Determine the (X, Y) coordinate at the center of the cell enclosing the given text.  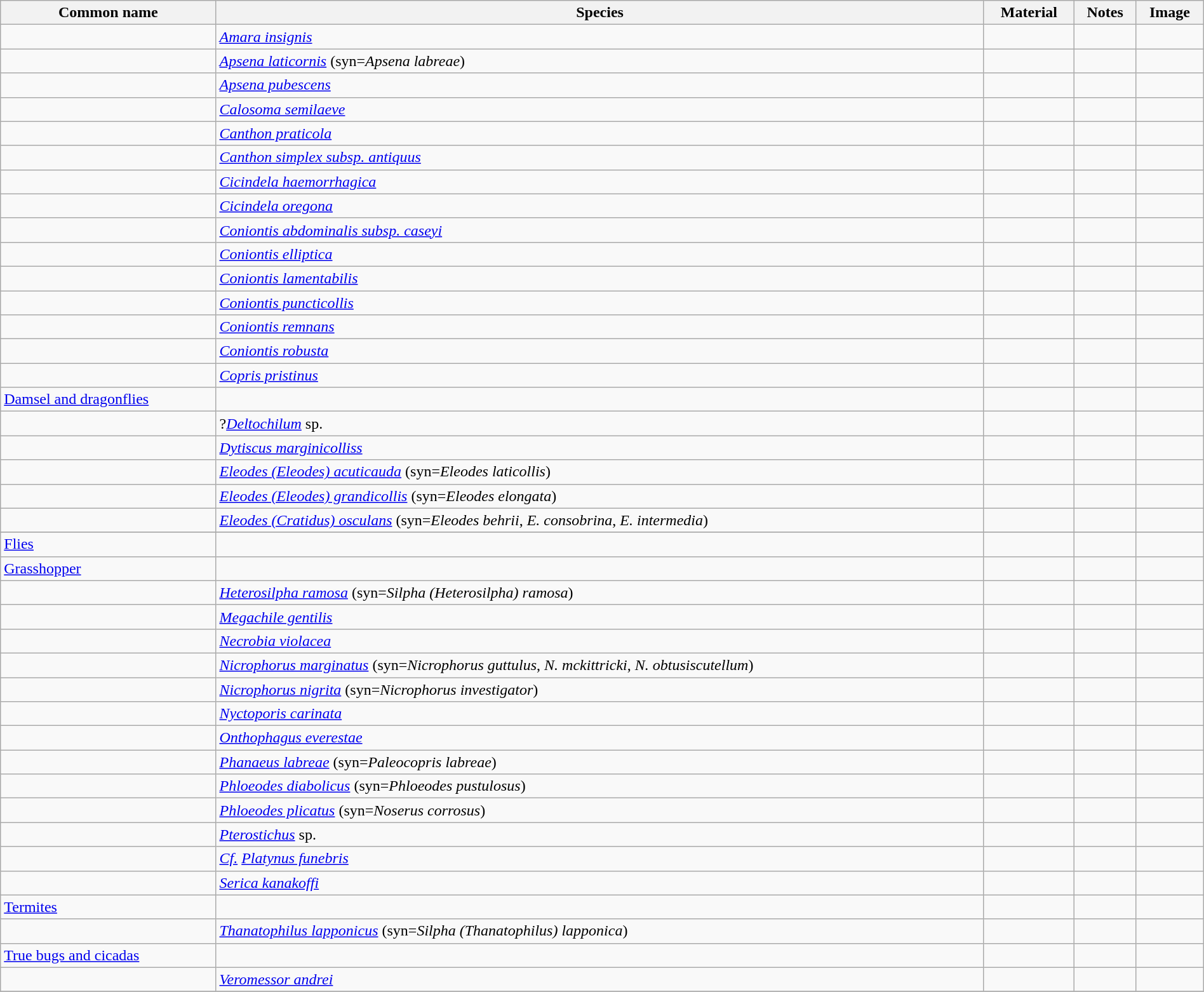
Damsel and dragonflies (108, 399)
Coniontis robusta (599, 351)
Copris pristinus (599, 375)
Necrobia violacea (599, 641)
Eleodes (Eleodes) grandicollis (syn=Eleodes elongata) (599, 496)
Phanaeus labreae (syn=Paleocopris labreae) (599, 762)
Phloeodes plicatus (syn=Noserus corrosus) (599, 810)
Canthon simplex subsp. antiquus (599, 158)
Coniontis abdominalis subsp. caseyi (599, 230)
Serica kanakoffi (599, 883)
True bugs and cicadas (108, 955)
Cf. Platynus funebris (599, 859)
Megachile gentilis (599, 617)
?Deltochilum sp. (599, 424)
Phloeodes diabolicus (syn=Phloeodes pustulosus) (599, 786)
Veromessor andrei (599, 979)
Eleodes (Eleodes) acuticauda (syn=Eleodes laticollis) (599, 472)
Image (1170, 13)
Nyctoporis carinata (599, 714)
Material (1029, 13)
Thanatophilus lapponicus (syn=Silpha (Thanatophilus) lapponica) (599, 931)
Heterosilpha ramosa (syn=Silpha (Heterosilpha) ramosa) (599, 593)
Calosoma semilaeve (599, 109)
Coniontis remnans (599, 327)
Coniontis puncticollis (599, 303)
Eleodes (Cratidus) osculans (syn=Eleodes behrii, E. consobrina, E. intermedia) (599, 520)
Nicrophorus marginatus (syn=Nicrophorus guttulus, N. mckittricki, N. obtusiscutellum) (599, 665)
Common name (108, 13)
Canthon praticola (599, 133)
Apsena pubescens (599, 85)
Apsena laticornis (syn=Apsena labreae) (599, 61)
Species (599, 13)
Coniontis lamentabilis (599, 278)
Amara insignis (599, 37)
Pterostichus sp. (599, 834)
Onthophagus everestae (599, 738)
Cicindela haemorrhagica (599, 182)
Coniontis elliptica (599, 254)
Dytiscus marginicolliss (599, 448)
Grasshopper (108, 568)
Flies (108, 544)
Nicrophorus nigrita (syn=Nicrophorus investigator) (599, 689)
Notes (1105, 13)
Cicindela oregona (599, 206)
Termites (108, 907)
